Return the (x, y) coordinate for the center point of the cell that contains the specified text.  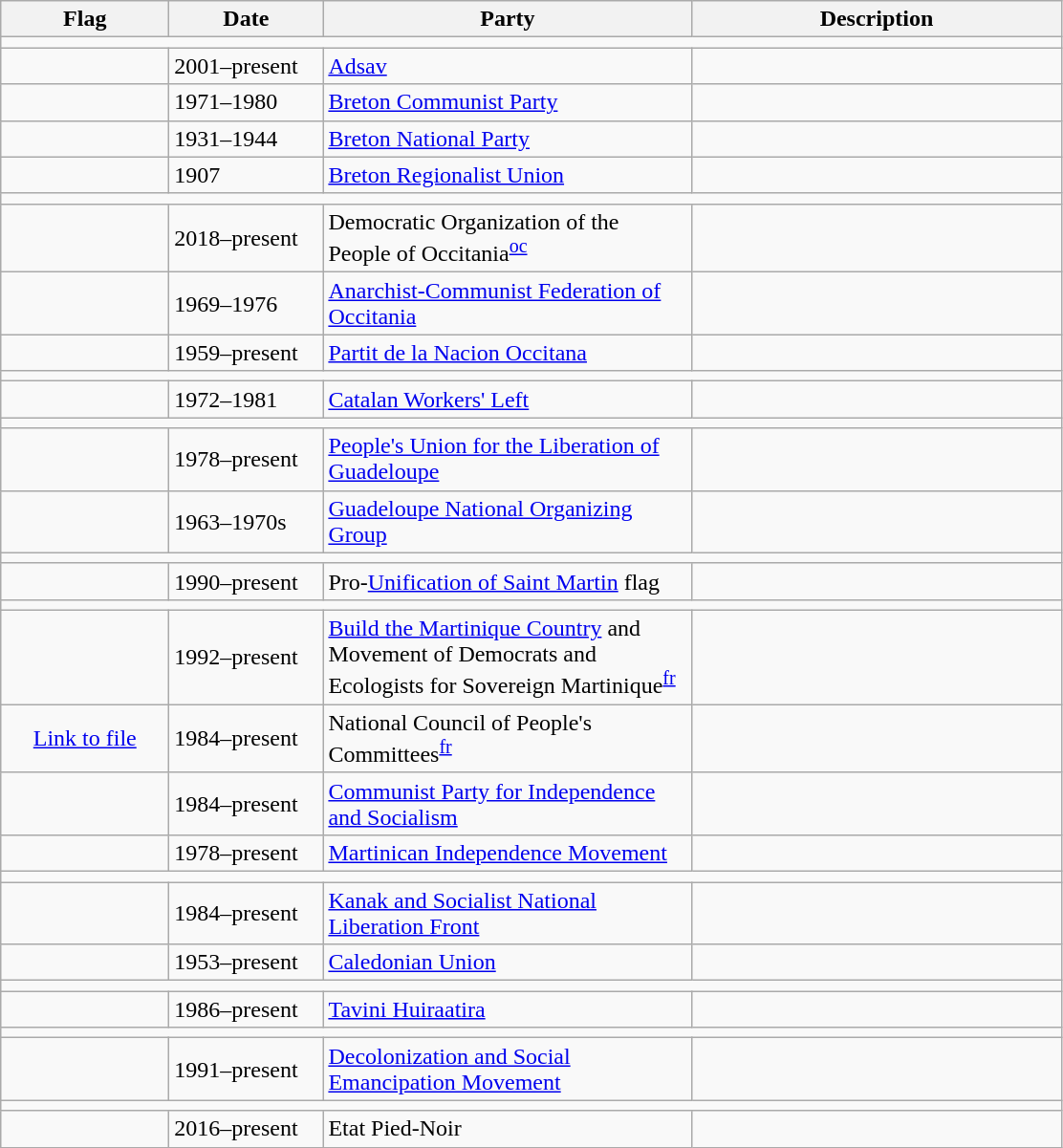
Catalan Workers' Left (508, 400)
Partit de la Nacion Occitana (508, 353)
Adsav (508, 66)
Martinican Independence Movement (508, 854)
National Council of People's Committeesfr (508, 739)
Date (247, 19)
Decolonization and Social Emancipation Movement (508, 1069)
Tavini Huiraatira (508, 1009)
Democratic Organization of the People of Occitaniaoc (508, 238)
1963–1970s (247, 522)
Kanak and Socialist National Liberation Front (508, 914)
1971–1980 (247, 102)
1990–present (247, 581)
1931–1944 (247, 139)
Pro-Unification of Saint Martin flag (508, 581)
Build the Martinique Country and Movement of Democrats and Ecologists for Sovereign Martiniquefr (508, 658)
Link to file (85, 739)
1953–present (247, 963)
2016–present (247, 1129)
Party (508, 19)
Anarchist-Communist Federation of Occitania (508, 304)
Description (877, 19)
Flag (85, 19)
Caledonian Union (508, 963)
2001–present (247, 66)
Guadeloupe National Organizing Group (508, 522)
1991–present (247, 1069)
1959–present (247, 353)
Breton Communist Party (508, 102)
1986–present (247, 1009)
Breton National Party (508, 139)
1992–present (247, 658)
Communist Party for Independence and Socialism (508, 803)
1969–1976 (247, 304)
People's Union for the Liberation of Guadeloupe (508, 459)
Etat Pied-Noir (508, 1129)
1972–1981 (247, 400)
2018–present (247, 238)
Breton Regionalist Union (508, 175)
1907 (247, 175)
